Locate the cell with the specified text and output its (X, Y) center coordinate. 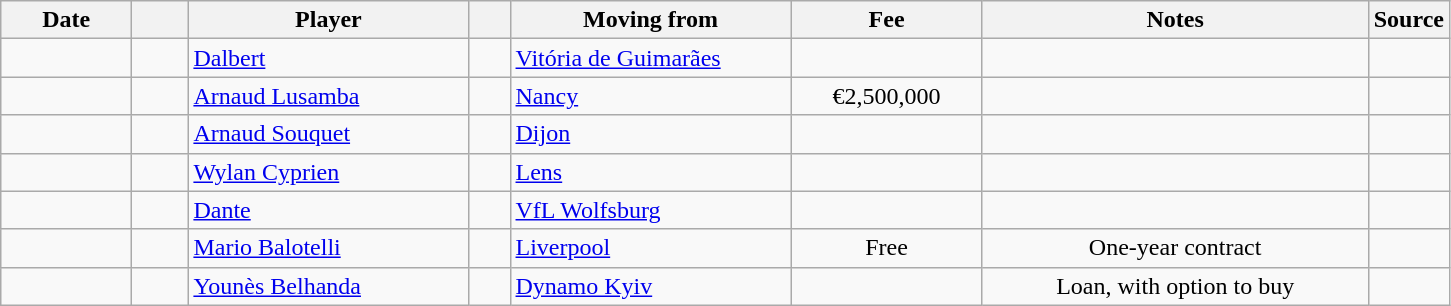
Loan, with option to buy (1175, 286)
€2,500,000 (886, 96)
Dalbert (328, 58)
Mario Balotelli (328, 248)
Fee (886, 20)
One-year contract (1175, 248)
Wylan Cyprien (328, 172)
Notes (1175, 20)
Dante (328, 210)
Arnaud Souquet (328, 134)
Moving from (650, 20)
Dynamo Kyiv (650, 286)
Lens (650, 172)
Dijon (650, 134)
Younès Belhanda (328, 286)
Nancy (650, 96)
VfL Wolfsburg (650, 210)
Liverpool (650, 248)
Free (886, 248)
Player (328, 20)
Vitória de Guimarães (650, 58)
Date (66, 20)
Source (1408, 20)
Arnaud Lusamba (328, 96)
